Scan for the cell matching the given text and deliver its (X, Y) coordinate at center. 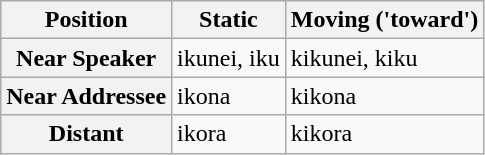
Moving ('toward') (384, 20)
kikunei, kiku (384, 58)
kikona (384, 96)
Position (86, 20)
ikona (229, 96)
Static (229, 20)
ikora (229, 134)
kikora (384, 134)
Distant (86, 134)
Near Addressee (86, 96)
Near Speaker (86, 58)
ikunei, iku (229, 58)
